Locate the cell with the specified text and output its (X, Y) center coordinate. 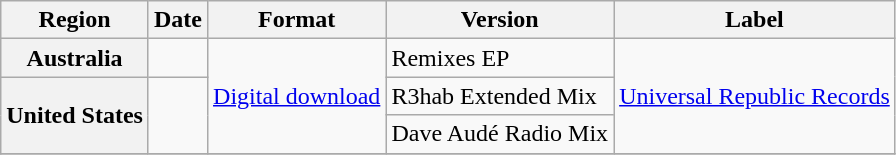
R3hab Extended Mix (500, 96)
Digital download (297, 96)
Universal Republic Records (755, 96)
Remixes EP (500, 58)
Australia (75, 58)
Date (178, 20)
Version (500, 20)
United States (75, 115)
Region (75, 20)
Format (297, 20)
Dave Audé Radio Mix (500, 134)
Label (755, 20)
